Detect which cell encompasses the target text, then output its (x, y) center coordinate. 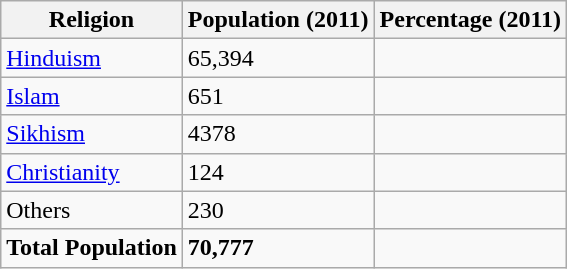
Christianity (92, 172)
Hinduism (92, 58)
4378 (278, 134)
70,777 (278, 248)
Religion (92, 20)
65,394 (278, 58)
Total Population (92, 248)
124 (278, 172)
651 (278, 96)
Others (92, 210)
Islam (92, 96)
230 (278, 210)
Population (2011) (278, 20)
Sikhism (92, 134)
Percentage (2011) (470, 20)
